Provide the (x, y) coordinate of the cell's center where the given text is located.  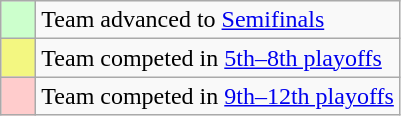
Team advanced to Semifinals (218, 20)
Team competed in 9th–12th playoffs (218, 96)
Team competed in 5th–8th playoffs (218, 58)
